Output the [x, y] coordinate of the center of the cell containing the given text.  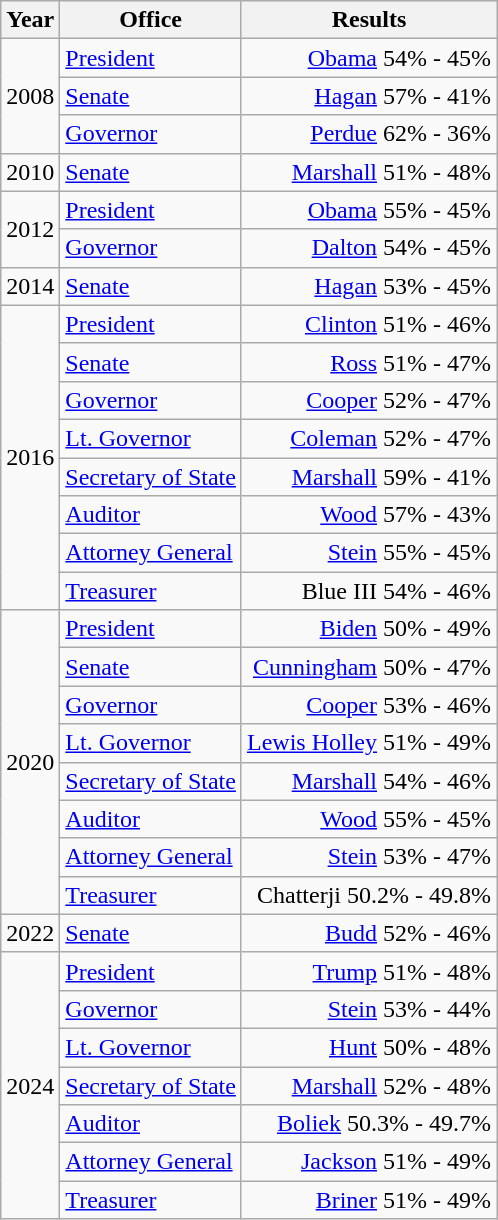
Marshall 52% - 48% [368, 1085]
Stein 55% - 45% [368, 553]
Obama 55% - 45% [368, 210]
Obama 54% - 45% [368, 58]
2016 [30, 457]
2008 [30, 96]
Cooper 52% - 47% [368, 400]
Chatterji 50.2% - 49.8% [368, 895]
Dalton 54% - 45% [368, 248]
2014 [30, 286]
Briner 51% - 49% [368, 1200]
Coleman 52% - 47% [368, 438]
Wood 55% - 45% [368, 819]
Biden 50% - 49% [368, 629]
Year [30, 20]
Hagan 57% - 41% [368, 96]
2010 [30, 172]
Marshall 59% - 41% [368, 477]
2022 [30, 933]
Marshall 51% - 48% [368, 172]
Ross 51% - 47% [368, 362]
2024 [30, 1085]
Hunt 50% - 48% [368, 1047]
Perdue 62% - 36% [368, 134]
Lewis Holley 51% - 49% [368, 743]
Marshall 54% - 46% [368, 781]
2020 [30, 762]
Cooper 53% - 46% [368, 705]
Office [151, 20]
Stein 53% - 44% [368, 1009]
Hagan 53% - 45% [368, 286]
Boliek 50.3% - 49.7% [368, 1124]
Jackson 51% - 49% [368, 1162]
Wood 57% - 43% [368, 515]
Cunningham 50% - 47% [368, 667]
Trump 51% - 48% [368, 971]
2012 [30, 229]
Blue III 54% - 46% [368, 591]
Budd 52% - 46% [368, 933]
Stein 53% - 47% [368, 857]
Clinton 51% - 46% [368, 324]
Results [368, 20]
